Output the [X, Y] coordinate of the center of the cell containing the given text.  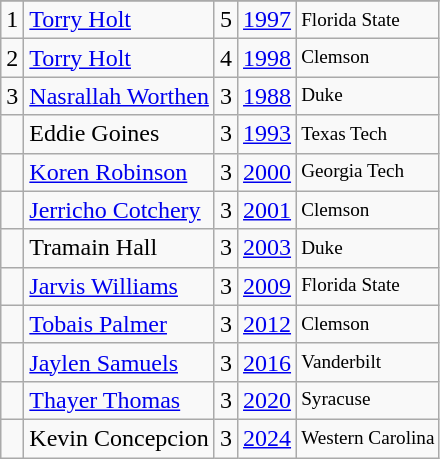
Vanderbilt [368, 362]
2001 [268, 210]
Kevin Concepcion [120, 438]
Jarvis Williams [120, 286]
Georgia Tech [368, 172]
Syracuse [368, 400]
2009 [268, 286]
Tobais Palmer [120, 324]
2024 [268, 438]
2016 [268, 362]
Texas Tech [368, 134]
2000 [268, 172]
2003 [268, 248]
2012 [268, 324]
1993 [268, 134]
4 [226, 58]
1998 [268, 58]
Western Carolina [368, 438]
Nasrallah Worthen [120, 96]
Koren Robinson [120, 172]
Tramain Hall [120, 248]
1997 [268, 20]
2 [12, 58]
Jaylen Samuels [120, 362]
Eddie Goines [120, 134]
1 [12, 20]
2020 [268, 400]
1988 [268, 96]
Thayer Thomas [120, 400]
Jerricho Cotchery [120, 210]
5 [226, 20]
